Return the (x, y) coordinate for the center point of the cell that contains the specified text.  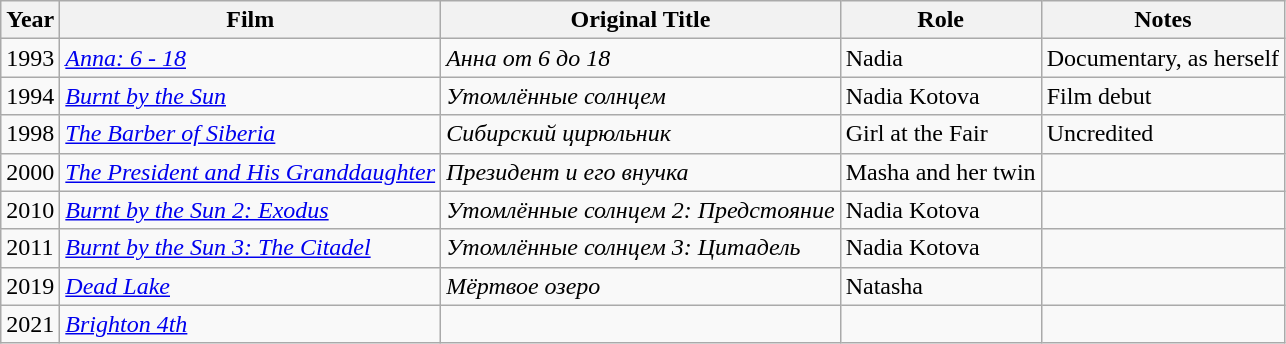
The President and His Granddaughter (250, 172)
Burnt by the Sun 2: Exodus (250, 210)
2021 (30, 324)
Anna: 6 - 18 (250, 58)
Natasha (940, 286)
Анна от 6 до 18 (640, 58)
The Barber of Siberia (250, 134)
1993 (30, 58)
Brighton 4th (250, 324)
Notes (1162, 20)
Burnt by the Sun 3: The Citadel (250, 248)
Original Title (640, 20)
Documentary, as herself (1162, 58)
Role (940, 20)
2010 (30, 210)
Film debut (1162, 96)
2000 (30, 172)
Утомлённые солнцем 2: Предстояние (640, 210)
Masha and her twin (940, 172)
Президент и его внучка (640, 172)
Uncredited (1162, 134)
Girl at the Fair (940, 134)
2011 (30, 248)
1994 (30, 96)
Утомлённые солнцем 3: Цитадель (640, 248)
1998 (30, 134)
Мёртвое озеро (640, 286)
Nadia (940, 58)
Dead Lake (250, 286)
Film (250, 20)
2019 (30, 286)
Year (30, 20)
Burnt by the Sun (250, 96)
Утомлённые солнцем (640, 96)
Сибирский цирюльник (640, 134)
